Find where the given text appears and provide that cell's center as (X, Y) coordinate. 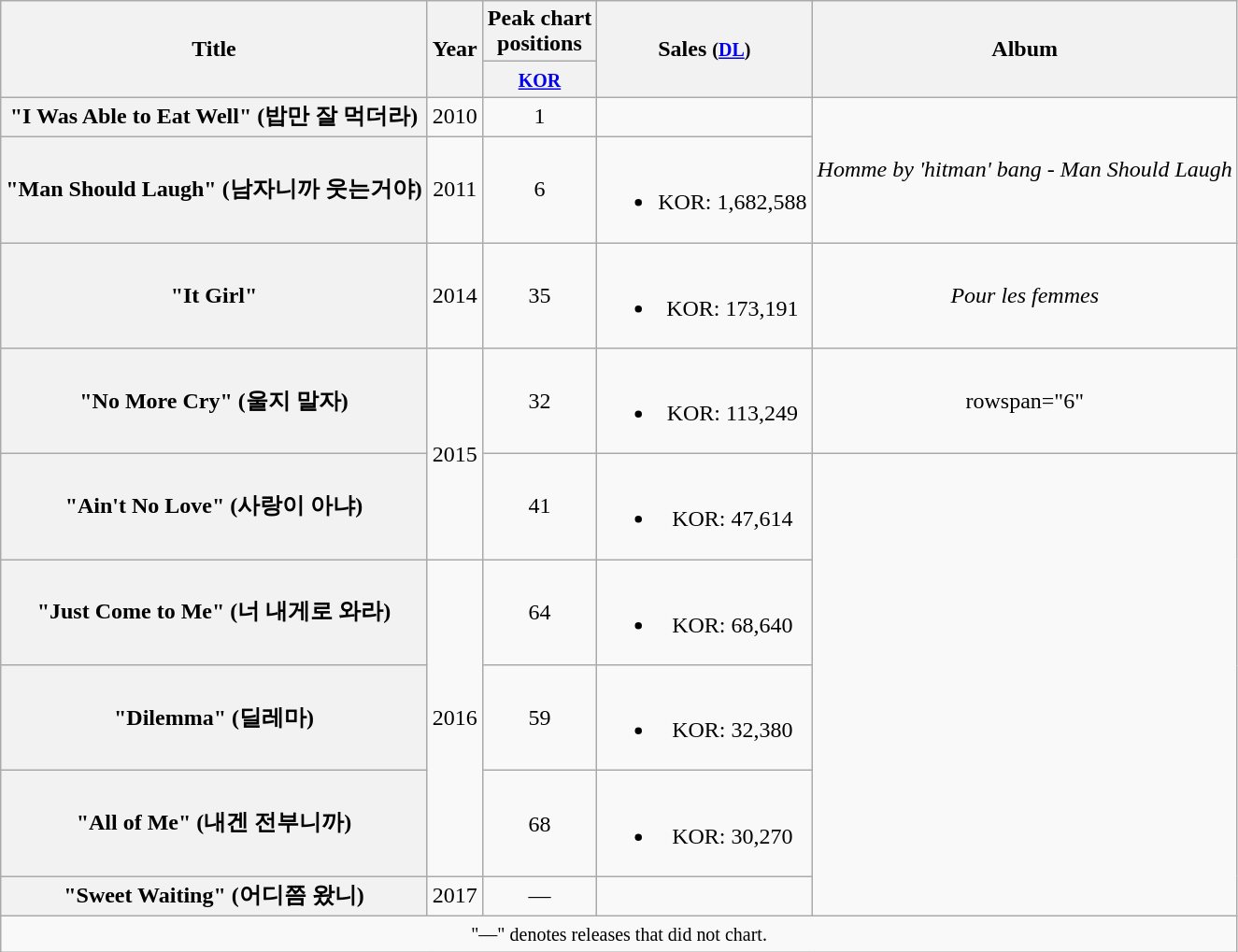
Title (214, 49)
KOR: 113,249 (704, 402)
"I Was Able to Eat Well" (밥만 잘 먹더라) (214, 118)
KOR: 173,191 (704, 295)
35 (539, 295)
41 (539, 506)
KOR: 30,270 (704, 824)
KOR: 32,380 (704, 718)
Homme by 'hitman' bang - Man Should Laugh (1024, 170)
— (539, 897)
Sales (DL) (704, 49)
"Sweet Waiting" (어디쯤 왔니) (214, 897)
"It Girl" (214, 295)
Album (1024, 49)
2017 (454, 897)
rowspan="6" (1024, 402)
"Just Come to Me" (너 내게로 와라) (214, 613)
2010 (454, 118)
"Man Should Laugh" (남자니까 웃는거야) (214, 189)
KOR: 1,682,588 (704, 189)
"All of Me" (내겐 전부니까) (214, 824)
2014 (454, 295)
"Dilemma" (딜레마) (214, 718)
68 (539, 824)
"Ain't No Love" (사랑이 아냐) (214, 506)
2016 (454, 718)
Peak chart positions (539, 32)
KOR: 47,614 (704, 506)
6 (539, 189)
2015 (454, 454)
KOR (539, 79)
"—" denotes releases that did not chart. (619, 933)
32 (539, 402)
"No More Cry" (울지 말자) (214, 402)
Year (454, 49)
64 (539, 613)
1 (539, 118)
59 (539, 718)
Pour les femmes (1024, 295)
2011 (454, 189)
KOR: 68,640 (704, 613)
